Detect which cell encompasses the target text, then output its [X, Y] center coordinate. 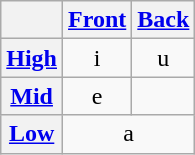
i [98, 58]
Front [98, 20]
Mid [32, 96]
u [164, 58]
a [129, 134]
e [98, 96]
High [32, 58]
Back [164, 20]
Low [32, 134]
